From the cell containing the given text, extract its center point as (X, Y) coordinate. 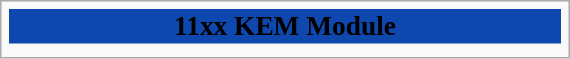
11xx KEM Module (285, 26)
